Capture the cell that displays the provided text and extract its (X, Y) central coordinate. 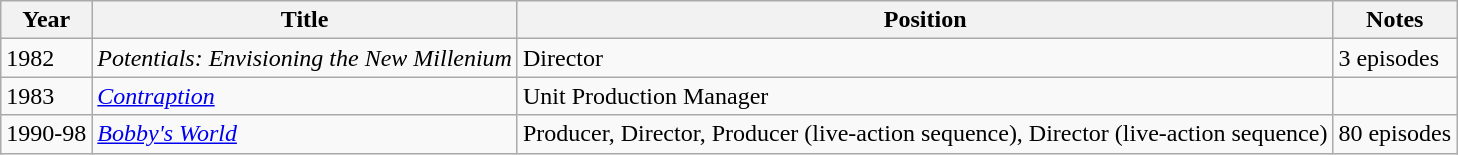
Contraption (305, 96)
Potentials: Envisioning the New Millenium (305, 58)
Unit Production Manager (924, 96)
3 episodes (1395, 58)
1983 (46, 96)
Producer, Director, Producer (live-action sequence), Director (live-action sequence) (924, 134)
Director (924, 58)
80 episodes (1395, 134)
1990-98 (46, 134)
Notes (1395, 20)
Year (46, 20)
Bobby's World (305, 134)
Title (305, 20)
Position (924, 20)
1982 (46, 58)
